For the text-containing cell, return its midpoint in (X, Y) coordinate format. 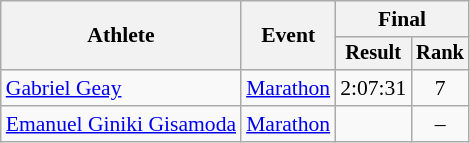
Final (402, 19)
Athlete (121, 36)
Result (373, 54)
Gabriel Geay (121, 88)
Emanuel Giniki Gisamoda (121, 124)
2:07:31 (373, 88)
Event (288, 36)
– (440, 124)
7 (440, 88)
Rank (440, 54)
